Output the [X, Y] coordinate of the center of the cell containing the given text.  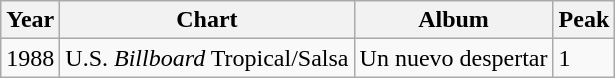
U.S. Billboard Tropical/Salsa [207, 58]
Year [30, 20]
1988 [30, 58]
Album [454, 20]
Chart [207, 20]
1 [584, 58]
Un nuevo despertar [454, 58]
Peak [584, 20]
